Output the [x, y] coordinate of the center of the cell containing the given text.  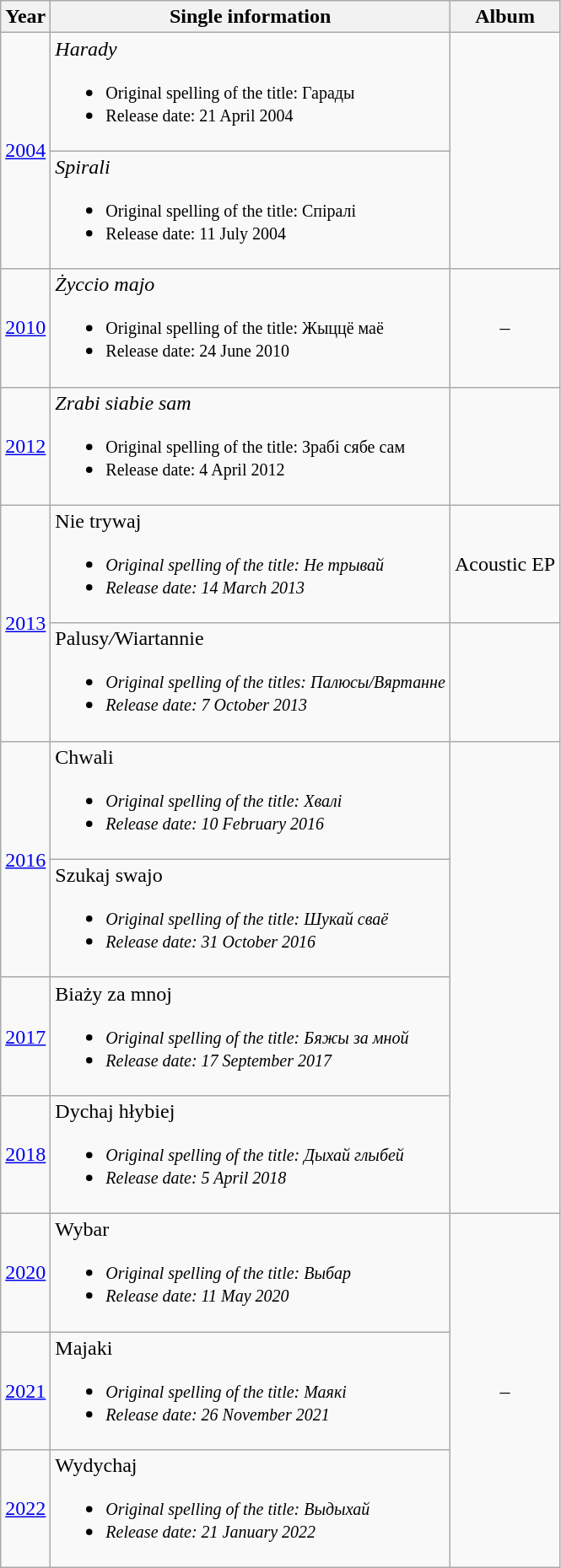
Nie trywajOriginal spelling of the title: Не трывайRelease date: 14 March 2013 [251, 564]
MajakiOriginal spelling of the title: МаякіRelease date: 26 November 2021 [251, 1391]
Dychaj hłybiejOriginal spelling of the title: Дыхай глыбейRelease date: 5 April 2018 [251, 1154]
2021 [25, 1391]
Year [25, 17]
2016 [25, 859]
ChwaliOriginal spelling of the title: ХваліRelease date: 10 February 2016 [251, 800]
2022 [25, 1509]
SpiraliOriginal spelling of the title: СпіраліRelease date: 11 July 2004 [251, 210]
Zrabi siabie samOriginal spelling of the title: Зрабі сябе самRelease date: 4 April 2012 [251, 446]
Album [504, 17]
2020 [25, 1272]
Single information [251, 17]
Życcio majoOriginal spelling of the title: Жыццё маёRelease date: 24 June 2010 [251, 328]
Biaży za mnojOriginal spelling of the title: Бяжы за мнойRelease date: 17 September 2017 [251, 1036]
2010 [25, 328]
2004 [25, 151]
2018 [25, 1154]
2012 [25, 446]
2013 [25, 623]
HaradyOriginal spelling of the title: ГарадыRelease date: 21 April 2004 [251, 92]
WybarOriginal spelling of the title: ВыбарRelease date: 11 May 2020 [251, 1272]
Palusy/WiartannieOriginal spelling of the titles: Палюсы/ВяртаннеRelease date: 7 October 2013 [251, 682]
Szukaj swajoOriginal spelling of the title: Шукай сваёRelease date: 31 October 2016 [251, 918]
WydychajOriginal spelling of the title: ВыдыхайRelease date: 21 January 2022 [251, 1509]
2017 [25, 1036]
Acoustic EP [504, 564]
